Pinpoint the cell where the given text exists, returning its (x, y) midpoint coordinate. 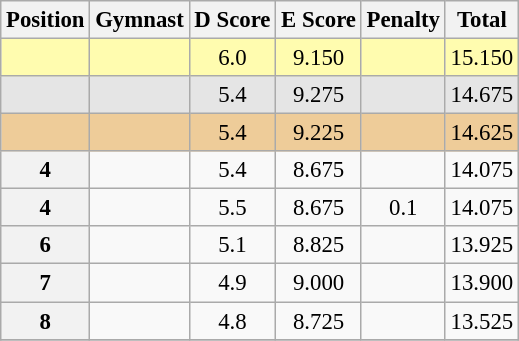
E Score (318, 20)
13.525 (482, 321)
6 (46, 245)
6.0 (232, 58)
9.225 (318, 133)
5.1 (232, 245)
14.675 (482, 95)
13.925 (482, 245)
D Score (232, 20)
13.900 (482, 283)
15.150 (482, 58)
0.1 (403, 208)
9.150 (318, 58)
8.825 (318, 245)
8.725 (318, 321)
5.5 (232, 208)
Penalty (403, 20)
9.000 (318, 283)
14.625 (482, 133)
8 (46, 321)
Position (46, 20)
4.8 (232, 321)
7 (46, 283)
9.275 (318, 95)
Gymnast (140, 20)
Total (482, 20)
4.9 (232, 283)
